Pinpoint the cell where the given text exists, returning its (X, Y) midpoint coordinate. 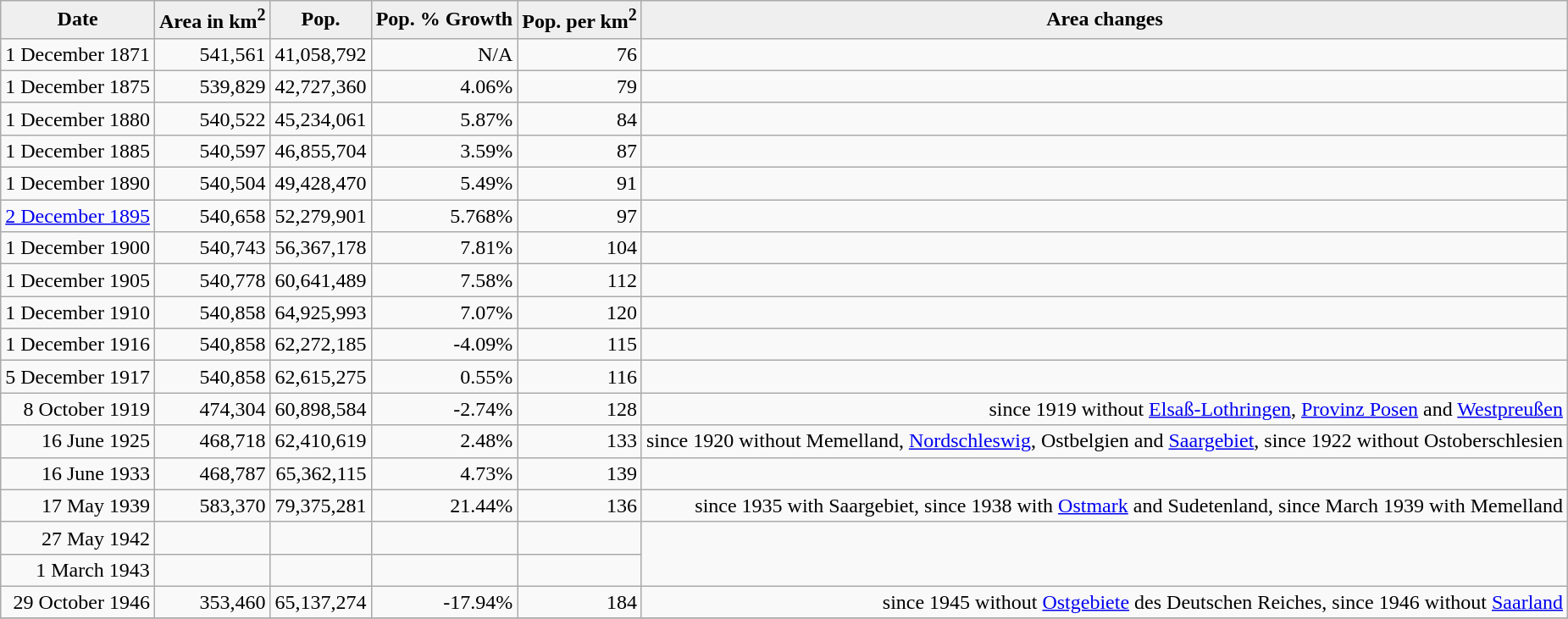
-4.09% (444, 345)
1 December 1916 (78, 345)
79,375,281 (320, 506)
1 December 1875 (78, 86)
Pop. per km2 (579, 20)
1 December 1880 (78, 119)
N/A (444, 54)
-2.74% (444, 409)
2 December 1895 (78, 216)
1 December 1905 (78, 280)
2.48% (444, 441)
540,743 (212, 248)
64,925,993 (320, 312)
27 May 1942 (78, 538)
0.55% (444, 377)
Area in km2 (212, 20)
16 June 1925 (78, 441)
Pop. % Growth (444, 20)
8 October 1919 (78, 409)
583,370 (212, 506)
139 (579, 473)
540,597 (212, 151)
184 (579, 602)
76 (579, 54)
5.768% (444, 216)
540,504 (212, 184)
65,362,115 (320, 473)
since 1919 without Elsaß-Lothringen, Provinz Posen and Westpreußen (1105, 409)
97 (579, 216)
42,727,360 (320, 86)
1 December 1910 (78, 312)
since 1935 with Saargebiet, since 1938 with Ostmark and Sudetenland, since March 1939 with Memelland (1105, 506)
112 (579, 280)
541,561 (212, 54)
since 1945 without Ostgebiete des Deutschen Reiches, since 1946 without Saarland (1105, 602)
7.81% (444, 248)
49,428,470 (320, 184)
136 (579, 506)
-17.94% (444, 602)
120 (579, 312)
133 (579, 441)
115 (579, 345)
Pop. (320, 20)
46,855,704 (320, 151)
540,658 (212, 216)
1 December 1871 (78, 54)
62,615,275 (320, 377)
62,410,619 (320, 441)
41,058,792 (320, 54)
4.06% (444, 86)
79 (579, 86)
60,898,584 (320, 409)
since 1920 without Memelland, Nordschleswig, Ostbelgien and Saargebiet, since 1922 without Ostoberschlesien (1105, 441)
353,460 (212, 602)
116 (579, 377)
474,304 (212, 409)
Date (78, 20)
5 December 1917 (78, 377)
65,137,274 (320, 602)
29 October 1946 (78, 602)
60,641,489 (320, 280)
468,787 (212, 473)
3.59% (444, 151)
52,279,901 (320, 216)
7.07% (444, 312)
539,829 (212, 86)
17 May 1939 (78, 506)
5.87% (444, 119)
Area changes (1105, 20)
45,234,061 (320, 119)
1 December 1900 (78, 248)
21.44% (444, 506)
62,272,185 (320, 345)
4.73% (444, 473)
87 (579, 151)
540,522 (212, 119)
84 (579, 119)
128 (579, 409)
56,367,178 (320, 248)
540,778 (212, 280)
16 June 1933 (78, 473)
7.58% (444, 280)
1 December 1890 (78, 184)
5.49% (444, 184)
104 (579, 248)
1 March 1943 (78, 570)
468,718 (212, 441)
91 (579, 184)
1 December 1885 (78, 151)
